Detect which cell encompasses the target text, then output its [X, Y] center coordinate. 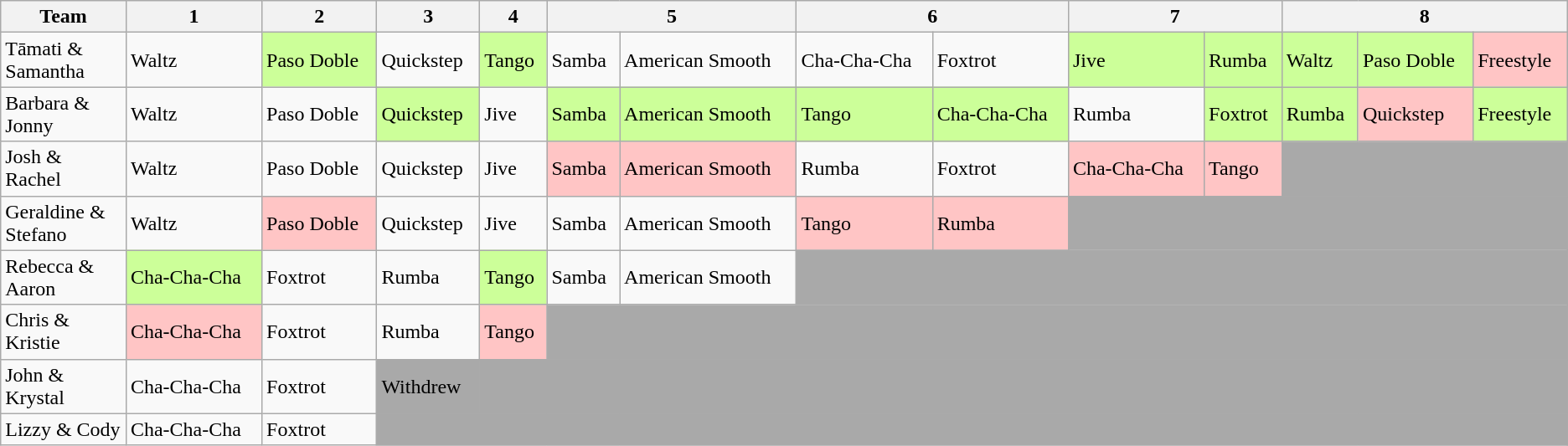
Josh & Rachel [64, 169]
4 [513, 17]
Withdrew [429, 387]
Team [64, 17]
Lizzy & Cody [64, 429]
Tāmati & Samantha [64, 60]
Barbara & Jonny [64, 114]
Geraldine & Stefano [64, 223]
7 [1174, 17]
8 [1424, 17]
Rebecca & Aaron [64, 278]
John & Krystal [64, 387]
5 [672, 17]
6 [932, 17]
2 [320, 17]
Chris & Kristie [64, 331]
1 [193, 17]
3 [429, 17]
